Determine the (X, Y) coordinate at the center of the cell enclosing the given text.  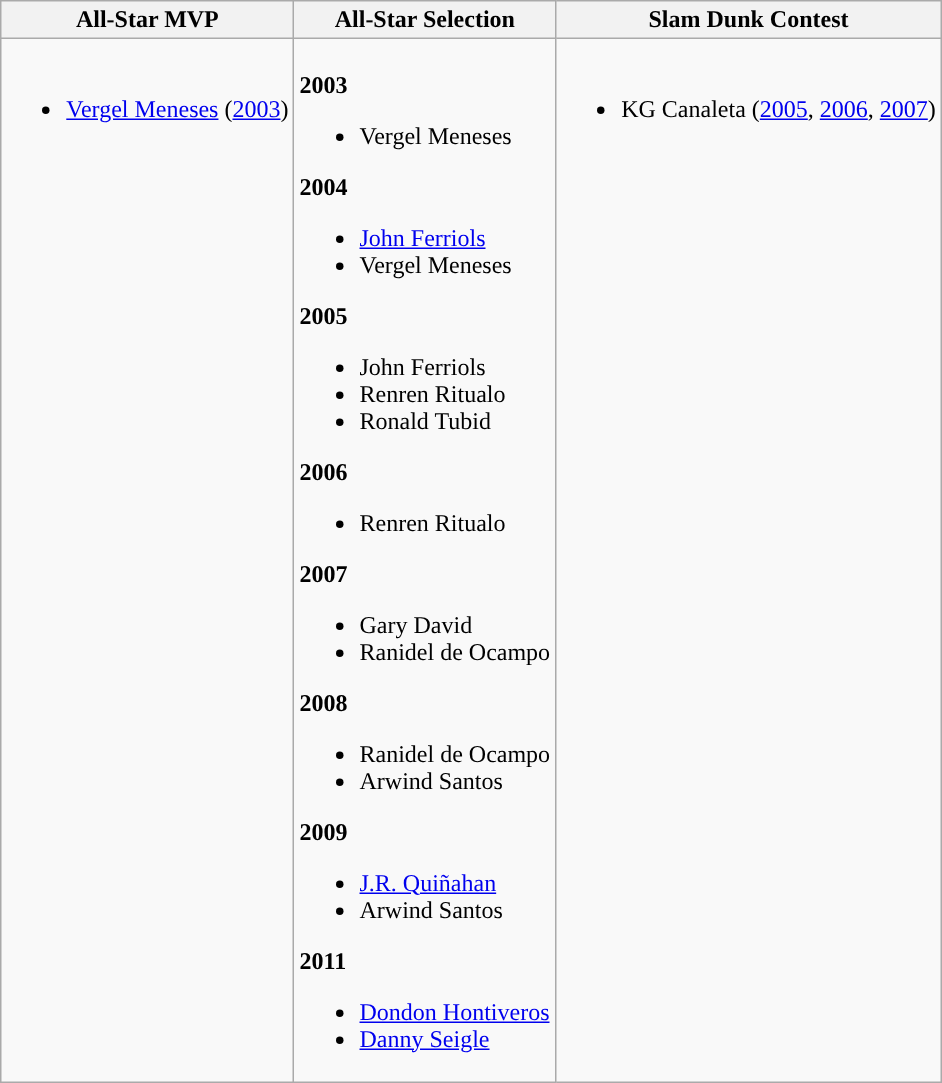
Vergel Meneses (2003) (148, 560)
Slam Dunk Contest (749, 20)
All-Star Selection (425, 20)
All-Star MVP (148, 20)
KG Canaleta (2005, 2006, 2007) (749, 560)
